Locate the cell with the specified text and output its (x, y) center coordinate. 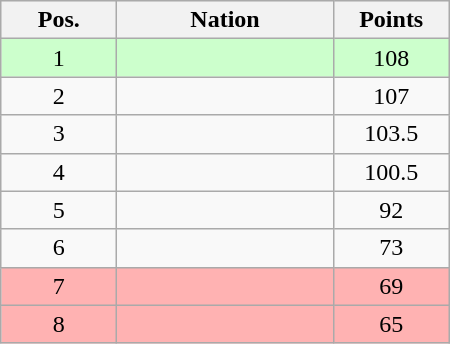
6 (59, 248)
Nation (225, 20)
7 (59, 286)
Pos. (59, 20)
8 (59, 324)
Points (391, 20)
100.5 (391, 172)
5 (59, 210)
92 (391, 210)
108 (391, 58)
103.5 (391, 134)
69 (391, 286)
4 (59, 172)
107 (391, 96)
2 (59, 96)
73 (391, 248)
65 (391, 324)
1 (59, 58)
3 (59, 134)
